From the cell containing the given text, extract its center point as (X, Y) coordinate. 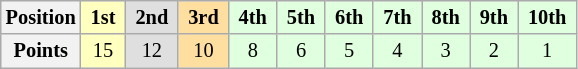
Position (41, 17)
10th (547, 17)
8 (253, 51)
Points (41, 51)
2nd (152, 17)
6 (301, 51)
6th (349, 17)
8th (446, 17)
5th (301, 17)
10 (203, 51)
3 (446, 51)
9th (494, 17)
1st (104, 17)
7th (397, 17)
5 (349, 51)
1 (547, 51)
3rd (203, 17)
4 (397, 51)
15 (104, 51)
4th (253, 17)
2 (494, 51)
12 (152, 51)
